Capture the cell that displays the provided text and extract its (x, y) central coordinate. 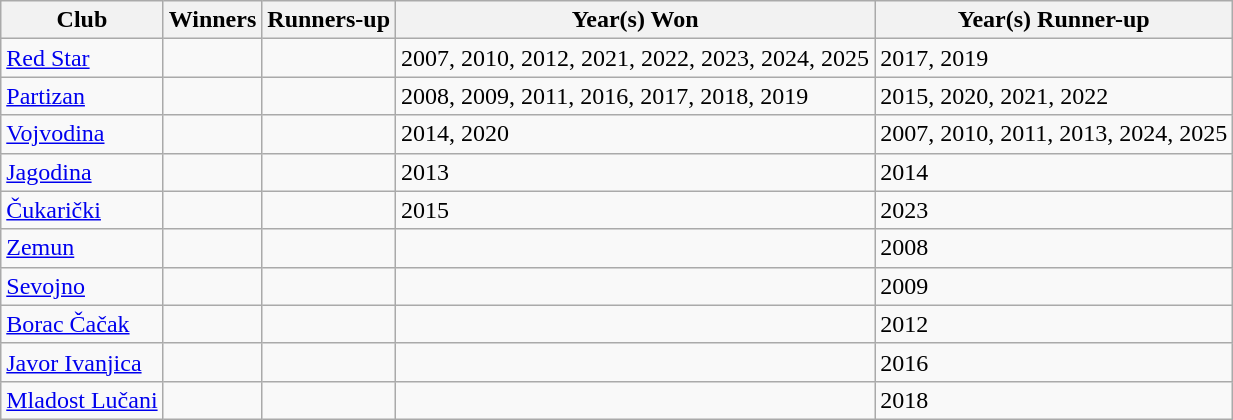
Čukarički (82, 210)
Year(s) Runner-up (1054, 20)
Year(s) Won (636, 20)
Borac Čačak (82, 324)
2013 (636, 172)
2018 (1054, 400)
2009 (1054, 286)
2016 (1054, 362)
2012 (1054, 324)
2008 (1054, 248)
Javor Ivanjica (82, 362)
2014, 2020 (636, 134)
2007, 2010, 2012, 2021, 2022, 2023, 2024, 2025 (636, 58)
Mladost Lučani (82, 400)
Jagodina (82, 172)
2007, 2010, 2011, 2013, 2024, 2025 (1054, 134)
2008, 2009, 2011, 2016, 2017, 2018, 2019 (636, 96)
Partizan (82, 96)
2017, 2019 (1054, 58)
Runners-up (329, 20)
Club (82, 20)
Vojvodina (82, 134)
2015 (636, 210)
2014 (1054, 172)
2015, 2020, 2021, 2022 (1054, 96)
Winners (212, 20)
Zemun (82, 248)
Red Star (82, 58)
2023 (1054, 210)
Sevojno (82, 286)
